Identify which cell holds the provided text, then report its (x, y) central coordinate. 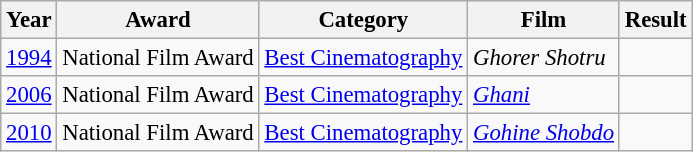
2006 (29, 95)
Category (364, 20)
1994 (29, 58)
Result (656, 20)
Award (158, 20)
Gohine Shobdo (544, 133)
Film (544, 20)
Year (29, 20)
Ghani (544, 95)
Ghorer Shotru (544, 58)
2010 (29, 133)
